Extract the (X, Y) coordinate from the center of the cell holding the provided text.  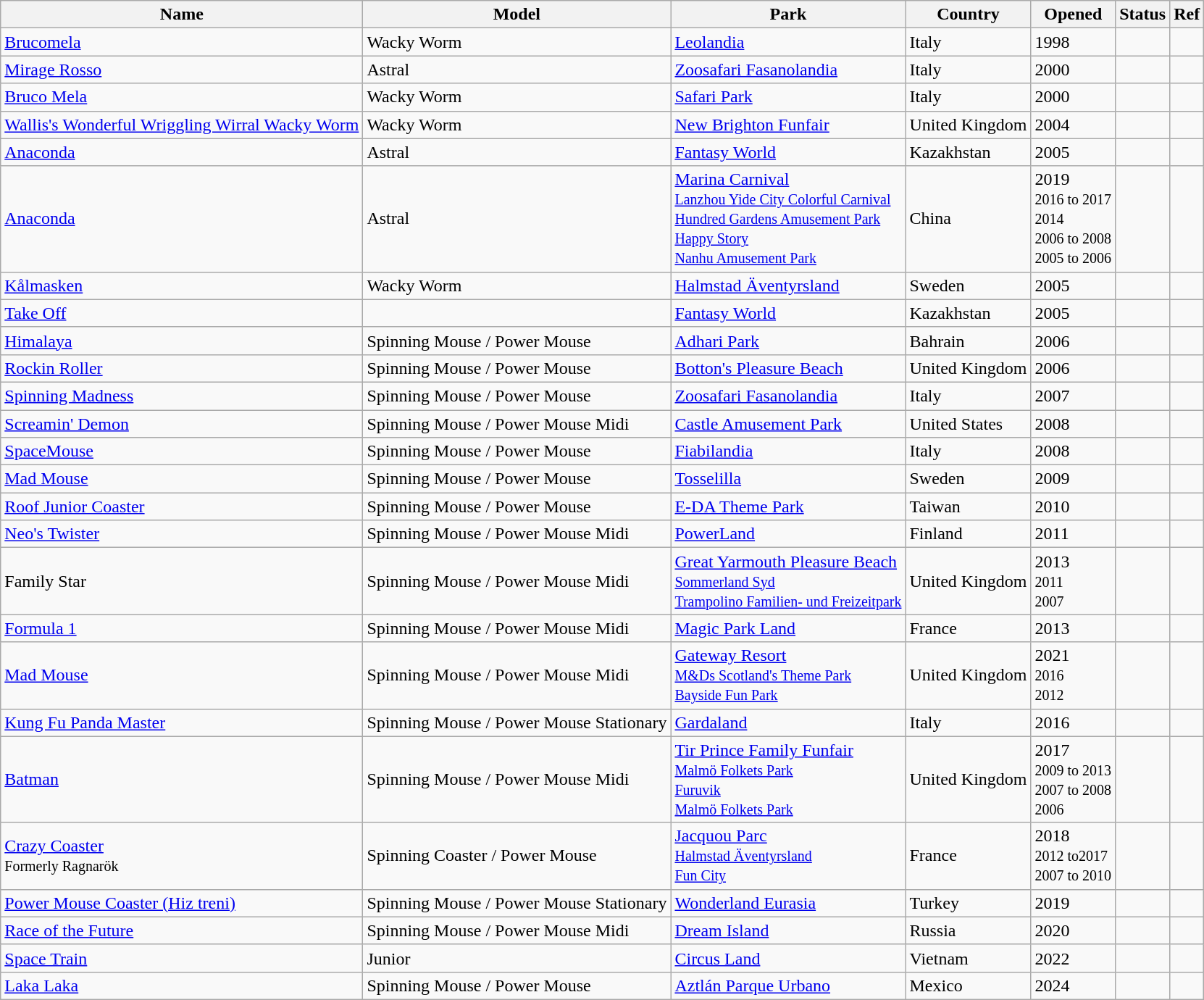
2016 (1074, 722)
Leolandia (788, 42)
Circus Land (788, 958)
Dream Island (788, 930)
Himalaya (182, 341)
Take Off (182, 313)
Space Train (182, 958)
Turkey (968, 903)
Aztlán Parque Urbano (788, 986)
Fiabilandia (788, 451)
United States (968, 424)
Race of the Future (182, 930)
Castle Amusement Park (788, 424)
202120162012 (1074, 675)
PowerLand (788, 534)
Neo's Twister (182, 534)
Great Yarmouth Pleasure BeachSommerland SydTrampolino Familien- und Freizeitpark (788, 581)
2013 (1074, 628)
Safari Park (788, 97)
New Brighton Funfair (788, 125)
Tosselilla (788, 479)
Name (182, 14)
Bruco Mela (182, 97)
SpaceMouse (182, 451)
E-DA Theme Park (788, 507)
Model (517, 14)
Spinning Coaster / Power Mouse (517, 856)
Halmstad Äventyrsland (788, 286)
Bahrain (968, 341)
Mirage Rosso (182, 70)
Gardaland (788, 722)
2007 (1074, 396)
China (968, 219)
2011 (1074, 534)
Russia (968, 930)
Screamin' Demon (182, 424)
Status (1143, 14)
Crazy CoasterFormerly Ragnarök (182, 856)
Laka Laka (182, 986)
20192016 to 201720142006 to 20082005 to 2006 (1074, 219)
Taiwan (968, 507)
2020 (1074, 930)
2010 (1074, 507)
Wallis's Wonderful Wriggling Wirral Wacky Worm (182, 125)
Kung Fu Panda Master (182, 722)
Country (968, 14)
Botton's Pleasure Beach (788, 368)
Rockin Roller (182, 368)
Gateway ResortM&Ds Scotland's Theme ParkBayside Fun Park (788, 675)
Vietnam (968, 958)
2009 (1074, 479)
20172009 to 20132007 to 20082006 (1074, 780)
Power Mouse Coaster (Hiz treni) (182, 903)
1998 (1074, 42)
Finland (968, 534)
Brucomela (182, 42)
2004 (1074, 125)
Batman (182, 780)
Magic Park Land (788, 628)
20182012 to20172007 to 2010 (1074, 856)
Adhari Park (788, 341)
Junior (517, 958)
2019 (1074, 903)
Roof Junior Coaster (182, 507)
Jacquou ParcHalmstad ÄventyrslandFun City (788, 856)
Marina CarnivalLanzhou Yide City Colorful CarnivalHundred Gardens Amusement ParkHappy StoryNanhu Amusement Park (788, 219)
Opened (1074, 14)
Tir Prince Family FunfairMalmö Folkets ParkFuruvikMalmö Folkets Park (788, 780)
Mexico (968, 986)
Family Star (182, 581)
201320112007 (1074, 581)
2024 (1074, 986)
2022 (1074, 958)
Ref (1187, 14)
Park (788, 14)
Wonderland Eurasia (788, 903)
Spinning Madness (182, 396)
Formula 1 (182, 628)
Kålmasken (182, 286)
